Identify which cell holds the provided text, then report its (x, y) central coordinate. 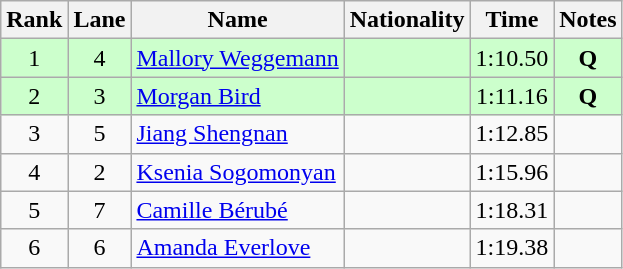
1:19.38 (512, 248)
Notes (588, 20)
Mallory Weggemann (238, 58)
1:18.31 (512, 210)
1:15.96 (512, 172)
Ksenia Sogomonyan (238, 172)
7 (100, 210)
Time (512, 20)
1:11.16 (512, 96)
Lane (100, 20)
1:10.50 (512, 58)
1 (34, 58)
Name (238, 20)
Camille Bérubé (238, 210)
Jiang Shengnan (238, 134)
1:12.85 (512, 134)
Amanda Everlove (238, 248)
Rank (34, 20)
Morgan Bird (238, 96)
Nationality (407, 20)
